Extract the (X, Y) coordinate from the center of the cell holding the provided text.  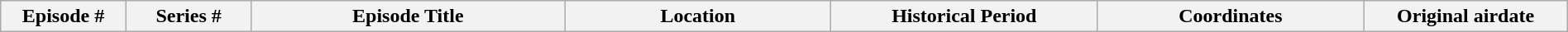
Original airdate (1465, 16)
Episode Title (409, 16)
Series # (189, 16)
Location (698, 16)
Coordinates (1231, 16)
Historical Period (964, 16)
Episode # (64, 16)
